Scan for the cell matching the given text and deliver its (X, Y) coordinate at center. 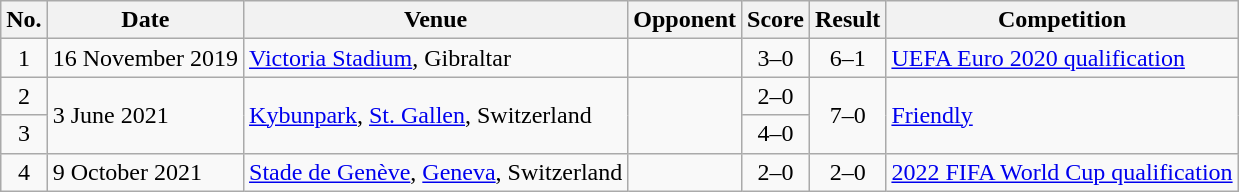
Stade de Genève, Geneva, Switzerland (436, 172)
No. (24, 20)
3 (24, 134)
Score (776, 20)
2022 FIFA World Cup qualification (1062, 172)
Kybunpark, St. Gallen, Switzerland (436, 115)
Friendly (1062, 115)
Date (145, 20)
3–0 (776, 58)
UEFA Euro 2020 qualification (1062, 58)
6–1 (847, 58)
2 (24, 96)
Victoria Stadium, Gibraltar (436, 58)
Competition (1062, 20)
4 (24, 172)
4–0 (776, 134)
9 October 2021 (145, 172)
3 June 2021 (145, 115)
Venue (436, 20)
1 (24, 58)
Result (847, 20)
Opponent (685, 20)
16 November 2019 (145, 58)
7–0 (847, 115)
